Identify which cell holds the provided text, then report its [X, Y] central coordinate. 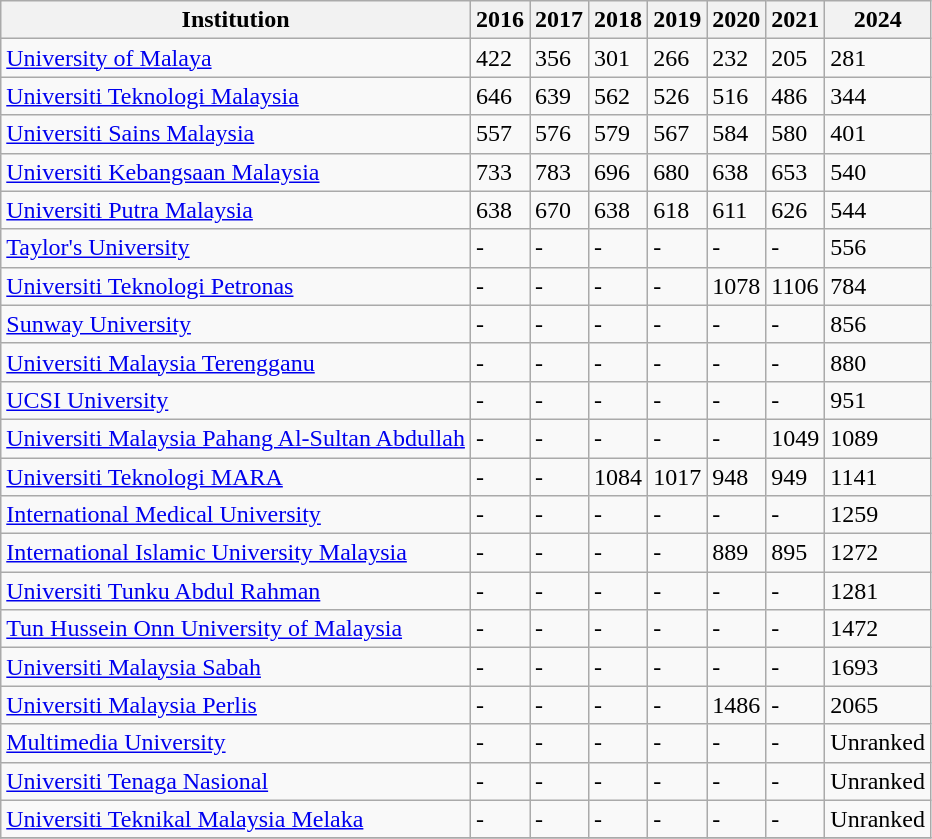
584 [736, 134]
783 [560, 172]
301 [618, 58]
2021 [796, 20]
562 [618, 96]
Institution [236, 20]
2019 [678, 20]
1259 [878, 515]
951 [878, 400]
205 [796, 58]
1106 [796, 286]
University of Malaya [236, 58]
880 [878, 362]
Universiti Teknologi Petronas [236, 286]
653 [796, 172]
696 [618, 172]
2016 [500, 20]
784 [878, 286]
567 [678, 134]
1272 [878, 553]
Universiti Putra Malaysia [236, 210]
1141 [878, 477]
International Medical University [236, 515]
1084 [618, 477]
1281 [878, 591]
Universiti Malaysia Pahang Al-Sultan Abdullah [236, 438]
Universiti Malaysia Terengganu [236, 362]
526 [678, 96]
UCSI University [236, 400]
Universiti Teknologi MARA [236, 477]
2024 [878, 20]
266 [678, 58]
618 [678, 210]
856 [878, 324]
949 [796, 477]
Universiti Malaysia Perlis [236, 705]
670 [560, 210]
733 [500, 172]
889 [736, 553]
580 [796, 134]
639 [560, 96]
356 [560, 58]
1078 [736, 286]
Multimedia University [236, 743]
486 [796, 96]
516 [736, 96]
401 [878, 134]
626 [796, 210]
1049 [796, 438]
646 [500, 96]
Universiti Malaysia Sabah [236, 667]
Universiti Teknikal Malaysia Melaka [236, 819]
611 [736, 210]
2065 [878, 705]
Taylor's University [236, 248]
International Islamic University Malaysia [236, 553]
Universiti Sains Malaysia [236, 134]
544 [878, 210]
680 [678, 172]
948 [736, 477]
1089 [878, 438]
2017 [560, 20]
1486 [736, 705]
Universiti Tunku Abdul Rahman [236, 591]
1017 [678, 477]
540 [878, 172]
Universiti Tenaga Nasional [236, 781]
576 [560, 134]
895 [796, 553]
344 [878, 96]
579 [618, 134]
422 [500, 58]
232 [736, 58]
1472 [878, 629]
557 [500, 134]
281 [878, 58]
Tun Hussein Onn University of Malaysia [236, 629]
2020 [736, 20]
Universiti Teknologi Malaysia [236, 96]
2018 [618, 20]
Universiti Kebangsaan Malaysia [236, 172]
1693 [878, 667]
556 [878, 248]
Sunway University [236, 324]
